Extract the (x, y) coordinate from the center of the cell holding the provided text.  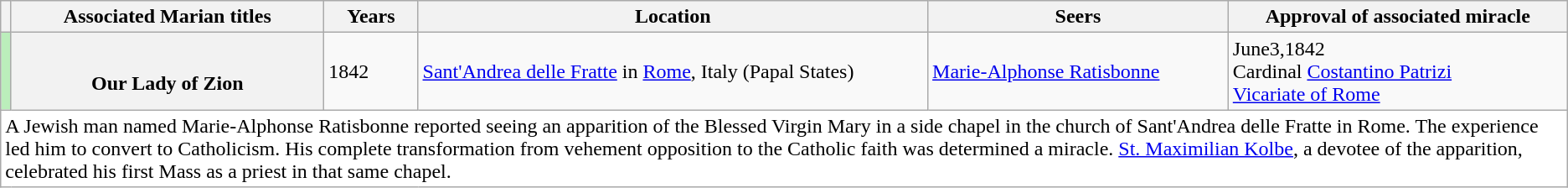
Associated Marian titles (168, 17)
Our Lady of Zion (168, 71)
Seers (1079, 17)
Sant'Andrea delle Fratte in Rome, Italy (Papal States) (673, 71)
Years (371, 17)
Location (673, 17)
Marie-Alphonse Ratisbonne (1079, 71)
1842 (371, 71)
Approval of associated miracle (1397, 17)
June3,1842Cardinal Costantino PatriziVicariate of Rome (1397, 71)
